Locate the cell with the specified text and output its (x, y) center coordinate. 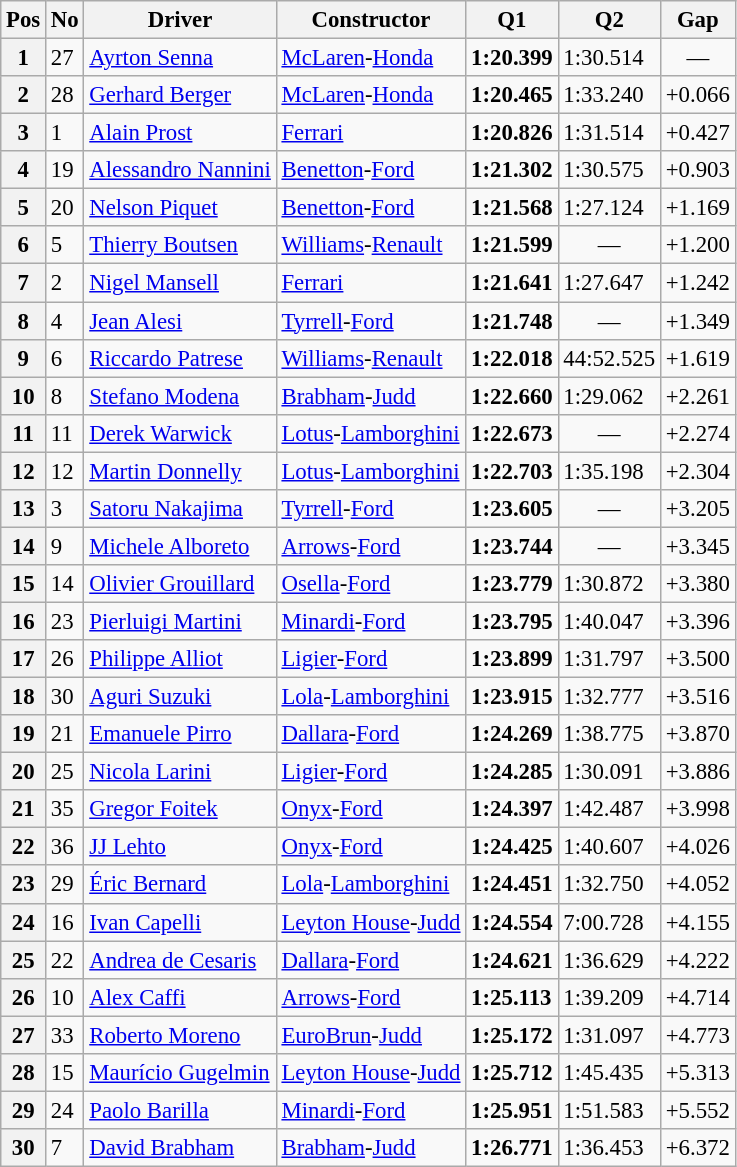
1:23.899 (512, 659)
Aguri Suzuki (180, 697)
Satoru Nakajima (180, 509)
1:29.062 (609, 396)
1:30.575 (609, 170)
+5.552 (698, 1110)
1:21.599 (512, 245)
+1.169 (698, 208)
1:24.285 (512, 772)
+1.200 (698, 245)
+4.714 (698, 997)
+3.396 (698, 621)
1:23.915 (512, 697)
1:26.771 (512, 1148)
1:21.568 (512, 208)
1:23.744 (512, 546)
1:20.826 (512, 133)
1:23.795 (512, 621)
Maurício Gugelmin (180, 1073)
1:24.451 (512, 885)
+2.261 (698, 396)
Gregor Foitek (180, 809)
1:20.465 (512, 95)
Derek Warwick (180, 433)
1:27.647 (609, 283)
Q1 (512, 20)
+4.052 (698, 885)
+2.274 (698, 433)
Ayrton Senna (180, 58)
Alex Caffi (180, 997)
+1.619 (698, 358)
+3.500 (698, 659)
+3.886 (698, 772)
Michele Alboreto (180, 546)
1:32.777 (609, 697)
17 (24, 659)
Philippe Alliot (180, 659)
1:42.487 (609, 809)
+4.026 (698, 847)
1:45.435 (609, 1073)
1:25.951 (512, 1110)
David Brabham (180, 1148)
+3.870 (698, 734)
1:31.097 (609, 1035)
Constructor (371, 20)
1:24.269 (512, 734)
Alessandro Nannini (180, 170)
1:25.113 (512, 997)
+3.516 (698, 697)
1:39.209 (609, 997)
+3.998 (698, 809)
18 (24, 697)
1:31.514 (609, 133)
Thierry Boutsen (180, 245)
+5.313 (698, 1073)
Jean Alesi (180, 321)
1:31.797 (609, 659)
EuroBrun-Judd (371, 1035)
No (65, 20)
Driver (180, 20)
+4.222 (698, 960)
+2.304 (698, 471)
1:24.425 (512, 847)
Gap (698, 20)
1:27.124 (609, 208)
Éric Bernard (180, 885)
1:21.748 (512, 321)
Alain Prost (180, 133)
1:22.673 (512, 433)
+6.372 (698, 1148)
+0.427 (698, 133)
+3.380 (698, 584)
1:32.750 (609, 885)
+1.242 (698, 283)
1:22.018 (512, 358)
1:25.172 (512, 1035)
1:36.629 (609, 960)
1:35.198 (609, 471)
Pos (24, 20)
1:38.775 (609, 734)
1:22.703 (512, 471)
1:22.660 (512, 396)
Andrea de Cesaris (180, 960)
1:40.607 (609, 847)
1:24.621 (512, 960)
1:30.872 (609, 584)
Riccardo Patrese (180, 358)
+0.903 (698, 170)
+3.345 (698, 546)
1:20.399 (512, 58)
+1.349 (698, 321)
Roberto Moreno (180, 1035)
+0.066 (698, 95)
Osella-Ford (371, 584)
1:30.091 (609, 772)
1:33.240 (609, 95)
1:23.779 (512, 584)
1:21.302 (512, 170)
44:52.525 (609, 358)
Nigel Mansell (180, 283)
Q2 (609, 20)
33 (65, 1035)
Nicola Larini (180, 772)
1:23.605 (512, 509)
Stefano Modena (180, 396)
1:51.583 (609, 1110)
36 (65, 847)
1:40.047 (609, 621)
Ivan Capelli (180, 922)
Paolo Barilla (180, 1110)
+4.155 (698, 922)
1:36.453 (609, 1148)
1:25.712 (512, 1073)
35 (65, 809)
+4.773 (698, 1035)
1:30.514 (609, 58)
1:24.397 (512, 809)
Martin Donnelly (180, 471)
Emanuele Pirro (180, 734)
JJ Lehto (180, 847)
Pierluigi Martini (180, 621)
1:21.641 (512, 283)
7:00.728 (609, 922)
13 (24, 509)
Gerhard Berger (180, 95)
Olivier Grouillard (180, 584)
Nelson Piquet (180, 208)
+3.205 (698, 509)
1:24.554 (512, 922)
